Capture the cell that displays the provided text and extract its (x, y) central coordinate. 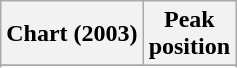
Peakposition (189, 34)
Chart (2003) (72, 34)
